Search for the cell housing the specified text and yield its [x, y] center coordinate. 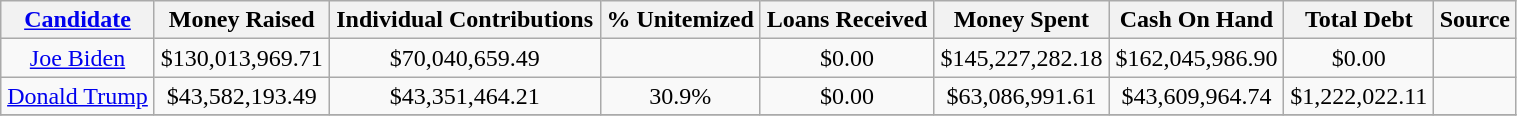
$162,045,986.90 [1196, 58]
Donald Trump [78, 96]
Total Debt [1359, 20]
$43,351,464.21 [464, 96]
Loans Received [847, 20]
Individual Contributions [464, 20]
$70,040,659.49 [464, 58]
$43,582,193.49 [242, 96]
Candidate [78, 20]
$63,086,991.61 [1022, 96]
$130,013,969.71 [242, 58]
30.9% [680, 96]
Source [1475, 20]
Joe Biden [78, 58]
% Unitemized [680, 20]
Money Spent [1022, 20]
$43,609,964.74 [1196, 96]
$145,227,282.18 [1022, 58]
$1,222,022.11 [1359, 96]
Cash On Hand [1196, 20]
Money Raised [242, 20]
